Determine the (x, y) coordinate at the center of the cell enclosing the given text.  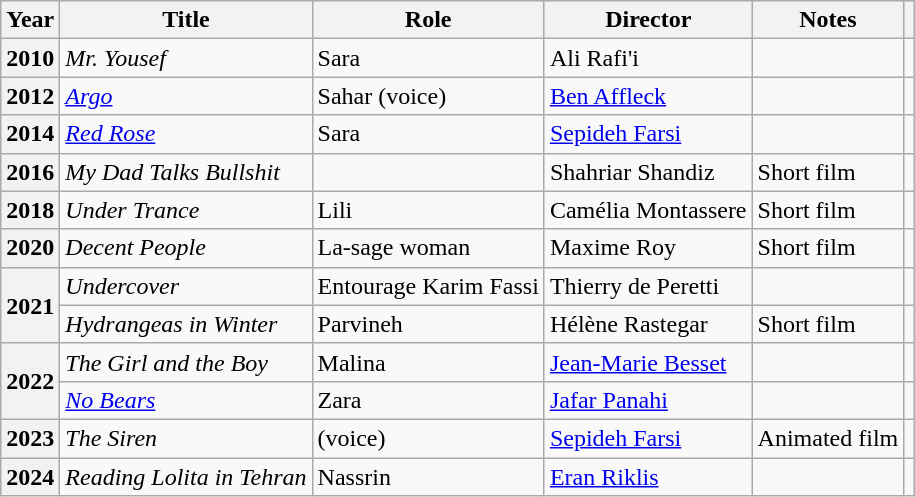
Ben Affleck (648, 96)
Animated film (828, 438)
Undercover (186, 286)
Ali Rafi'i (648, 58)
Entourage Karim Fassi (428, 286)
No Bears (186, 400)
2024 (30, 477)
2018 (30, 210)
Reading Lolita in Tehran (186, 477)
2012 (30, 96)
2010 (30, 58)
Hélène Rastegar (648, 324)
(voice) (428, 438)
Camélia Montassere (648, 210)
My Dad Talks Bullshit (186, 172)
Director (648, 20)
2014 (30, 134)
Parvineh (428, 324)
Nassrin (428, 477)
Eran Riklis (648, 477)
2023 (30, 438)
Year (30, 20)
2020 (30, 248)
Red Rose (186, 134)
Jafar Panahi (648, 400)
2021 (30, 305)
Mr. Yousef (186, 58)
2022 (30, 381)
The Siren (186, 438)
Jean-Marie Besset (648, 362)
Role (428, 20)
La-sage woman (428, 248)
Thierry de Peretti (648, 286)
Maxime Roy (648, 248)
Hydrangeas in Winter (186, 324)
Zara (428, 400)
Sahar (voice) (428, 96)
Decent People (186, 248)
Shahriar Shandiz (648, 172)
Title (186, 20)
Lili (428, 210)
Notes (828, 20)
Malina (428, 362)
Argo (186, 96)
Under Trance (186, 210)
The Girl and the Boy (186, 362)
2016 (30, 172)
